Detect which cell encompasses the target text, then output its (X, Y) center coordinate. 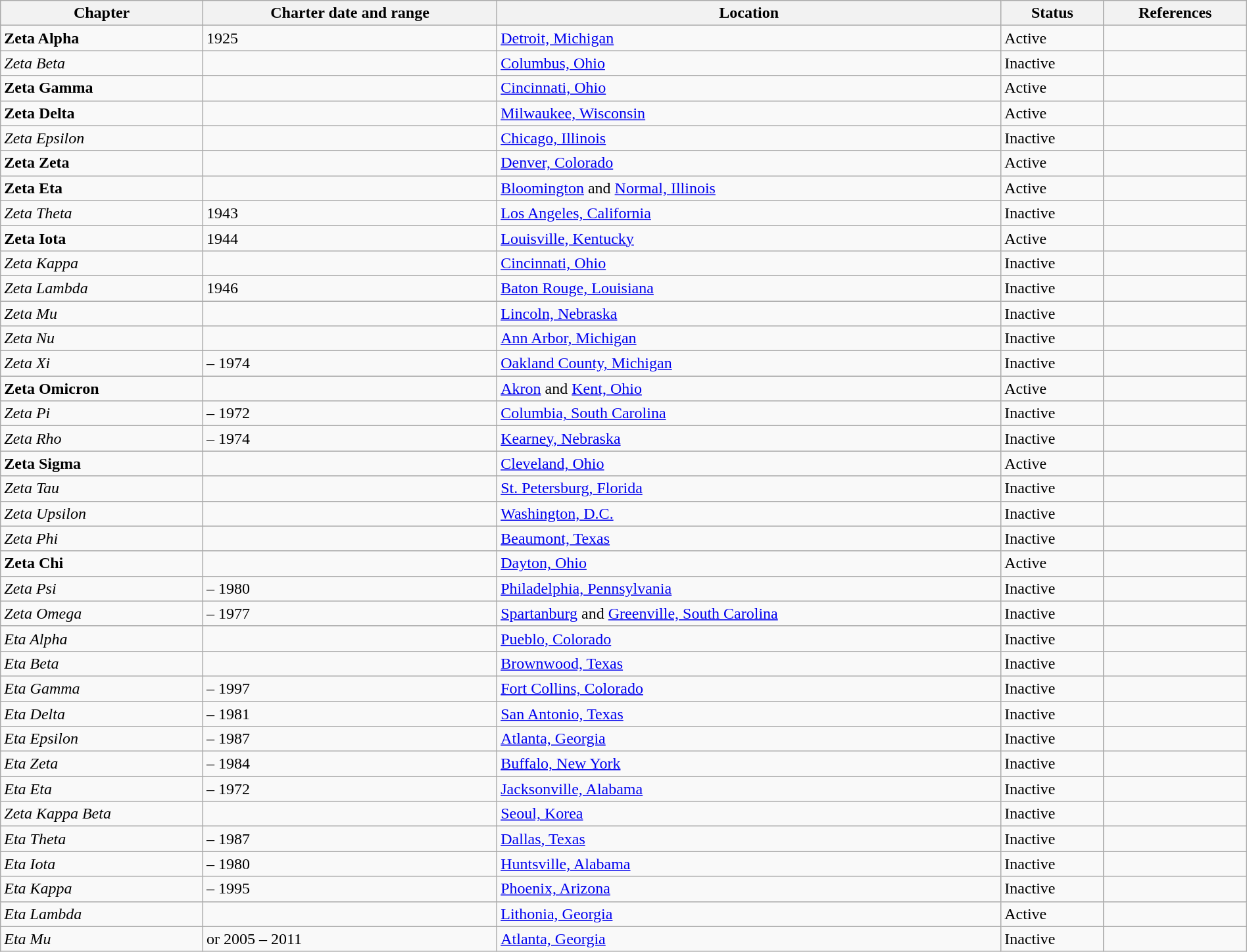
– 1995 (350, 889)
Charter date and range (350, 13)
Zeta Epsilon (102, 138)
Denver, Colorado (749, 163)
Location (749, 13)
Los Angeles, California (749, 213)
Chapter (102, 13)
Eta Eta (102, 789)
Louisville, Kentucky (749, 238)
Dallas, Texas (749, 839)
1946 (350, 288)
Zeta Alpha (102, 38)
Cleveland, Ohio (749, 464)
Columbia, South Carolina (749, 414)
Jacksonville, Alabama (749, 789)
Chicago, Illinois (749, 138)
Eta Lambda (102, 914)
Spartanburg and Greenville, South Carolina (749, 613)
Zeta Beta (102, 63)
– 1997 (350, 688)
Eta Alpha (102, 638)
– 1981 (350, 713)
– 1977 (350, 613)
Zeta Chi (102, 563)
Lithonia, Georgia (749, 914)
Lincoln, Nebraska (749, 314)
Ann Arbor, Michigan (749, 339)
Zeta Rho (102, 439)
Zeta Upsilon (102, 513)
Columbus, Ohio (749, 63)
Kearney, Nebraska (749, 439)
Buffalo, New York (749, 764)
Baton Rouge, Louisiana (749, 288)
Eta Delta (102, 713)
Zeta Zeta (102, 163)
Zeta Kappa (102, 263)
References (1175, 13)
Zeta Omega (102, 613)
Zeta Psi (102, 588)
or 2005 – 2011 (350, 939)
Bloomington and Normal, Illinois (749, 188)
Eta Iota (102, 864)
Zeta Mu (102, 314)
1943 (350, 213)
Zeta Delta (102, 113)
Seoul, Korea (749, 814)
Zeta Omicron (102, 389)
Milwaukee, Wisconsin (749, 113)
Eta Beta (102, 663)
Beaumont, Texas (749, 538)
Eta Theta (102, 839)
1925 (350, 38)
Zeta Theta (102, 213)
Akron and Kent, Ohio (749, 389)
Status (1052, 13)
– 1984 (350, 764)
Zeta Gamma (102, 88)
Eta Mu (102, 939)
Eta Kappa (102, 889)
St. Petersburg, Florida (749, 488)
Pueblo, Colorado (749, 638)
Dayton, Ohio (749, 563)
Zeta Tau (102, 488)
Zeta Iota (102, 238)
San Antonio, Texas (749, 713)
Zeta Eta (102, 188)
Brownwood, Texas (749, 663)
Phoenix, Arizona (749, 889)
Washington, D.C. (749, 513)
Huntsville, Alabama (749, 864)
Zeta Nu (102, 339)
Detroit, Michigan (749, 38)
Philadelphia, Pennsylvania (749, 588)
Zeta Lambda (102, 288)
Zeta Pi (102, 414)
Fort Collins, Colorado (749, 688)
Eta Gamma (102, 688)
1944 (350, 238)
Zeta Xi (102, 364)
Eta Epsilon (102, 739)
Zeta Kappa Beta (102, 814)
Zeta Sigma (102, 464)
Zeta Phi (102, 538)
Eta Zeta (102, 764)
Oakland County, Michigan (749, 364)
